Scan for the cell matching the given text and deliver its [x, y] coordinate at center. 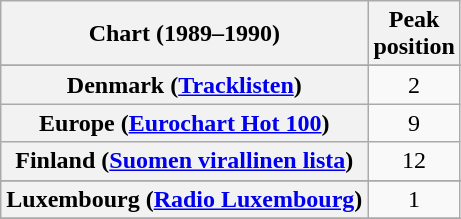
Denmark (Tracklisten) [184, 85]
1 [414, 199]
12 [414, 161]
Chart (1989–1990) [184, 34]
Luxembourg (Radio Luxembourg) [184, 199]
9 [414, 123]
2 [414, 85]
Europe (Eurochart Hot 100) [184, 123]
Peakposition [414, 34]
Finland (Suomen virallinen lista) [184, 161]
